Identify which cell holds the provided text, then report its [X, Y] central coordinate. 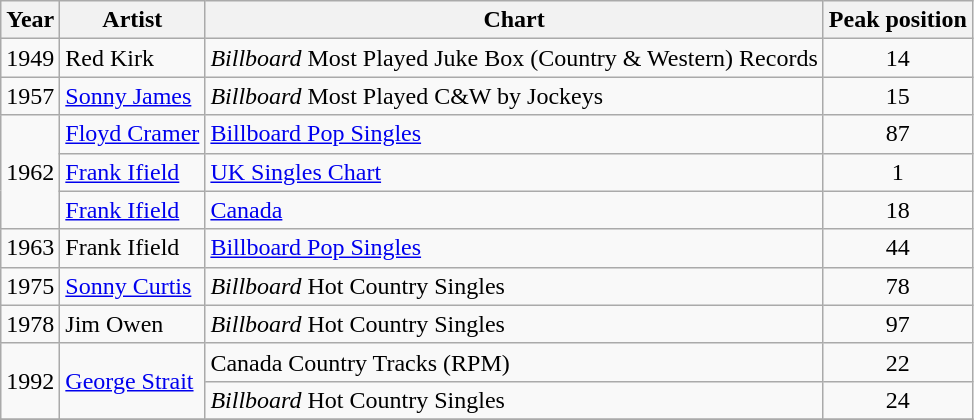
1962 [30, 172]
Floyd Cramer [132, 134]
Jim Owen [132, 324]
Canada [514, 210]
87 [898, 134]
18 [898, 210]
George Strait [132, 381]
Peak position [898, 20]
Chart [514, 20]
1949 [30, 58]
24 [898, 400]
Billboard Most Played Juke Box (Country & Western) Records [514, 58]
Sonny Curtis [132, 286]
Year [30, 20]
1963 [30, 248]
Canada Country Tracks (RPM) [514, 362]
14 [898, 58]
15 [898, 96]
1992 [30, 381]
44 [898, 248]
1978 [30, 324]
1 [898, 172]
Billboard Most Played C&W by Jockeys [514, 96]
22 [898, 362]
97 [898, 324]
Artist [132, 20]
1957 [30, 96]
78 [898, 286]
UK Singles Chart [514, 172]
Red Kirk [132, 58]
Sonny James [132, 96]
1975 [30, 286]
